Detect which cell encompasses the target text, then output its [x, y] center coordinate. 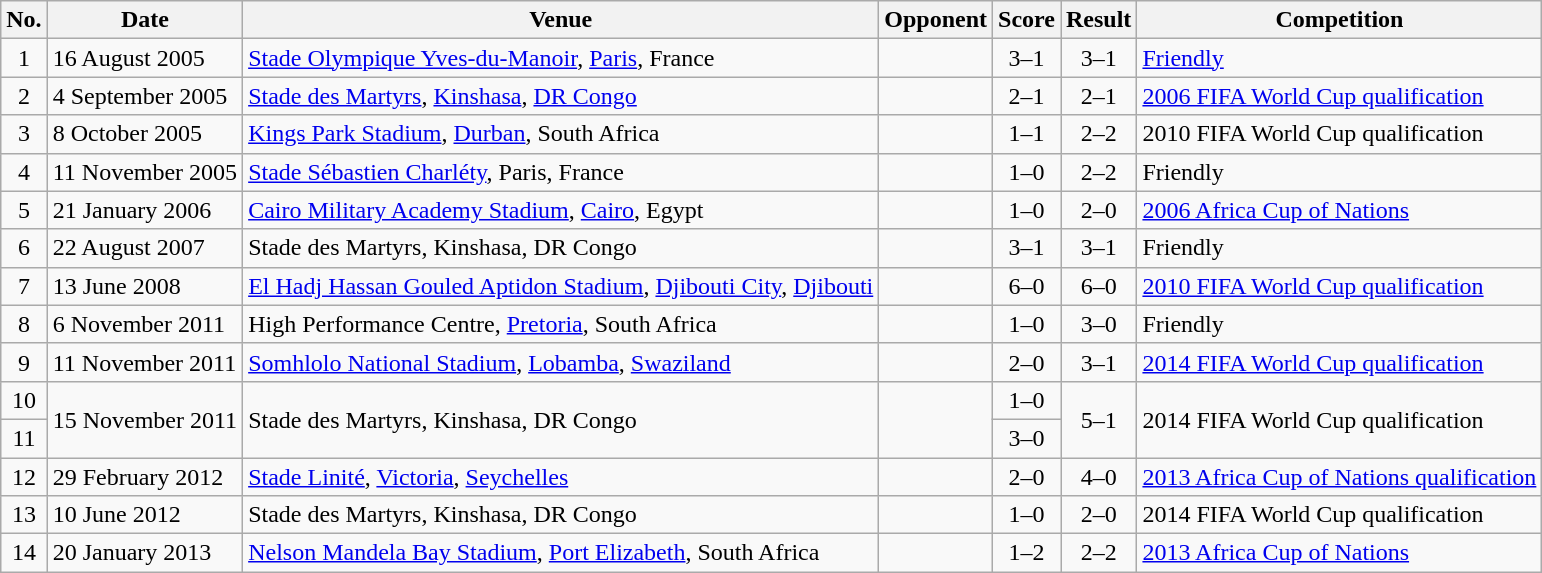
13 June 2008 [144, 286]
22 August 2007 [144, 248]
7 [24, 286]
5–1 [1098, 419]
5 [24, 210]
2006 FIFA World Cup qualification [1340, 96]
Opponent [936, 20]
4–0 [1098, 477]
10 June 2012 [144, 515]
4 [24, 172]
16 August 2005 [144, 58]
Competition [1340, 20]
11 [24, 438]
11 November 2005 [144, 172]
2013 Africa Cup of Nations [1340, 553]
Stade Linité, Victoria, Seychelles [561, 477]
1–1 [1027, 134]
4 September 2005 [144, 96]
Cairo Military Academy Stadium, Cairo, Egypt [561, 210]
13 [24, 515]
11 November 2011 [144, 362]
9 [24, 362]
Score [1027, 20]
Venue [561, 20]
Somhlolo National Stadium, Lobamba, Swaziland [561, 362]
21 January 2006 [144, 210]
Result [1098, 20]
2013 Africa Cup of Nations qualification [1340, 477]
2006 Africa Cup of Nations [1340, 210]
Kings Park Stadium, Durban, South Africa [561, 134]
10 [24, 400]
High Performance Centre, Pretoria, South Africa [561, 324]
12 [24, 477]
2 [24, 96]
6 November 2011 [144, 324]
No. [24, 20]
El Hadj Hassan Gouled Aptidon Stadium, Djibouti City, Djibouti [561, 286]
29 February 2012 [144, 477]
15 November 2011 [144, 419]
Stade Sébastien Charléty, Paris, France [561, 172]
14 [24, 553]
Nelson Mandela Bay Stadium, Port Elizabeth, South Africa [561, 553]
20 January 2013 [144, 553]
6 [24, 248]
8 [24, 324]
8 October 2005 [144, 134]
1–2 [1027, 553]
Date [144, 20]
Stade Olympique Yves-du-Manoir, Paris, France [561, 58]
1 [24, 58]
3 [24, 134]
